Return the [x, y] coordinate for the center point of the cell that contains the specified text.  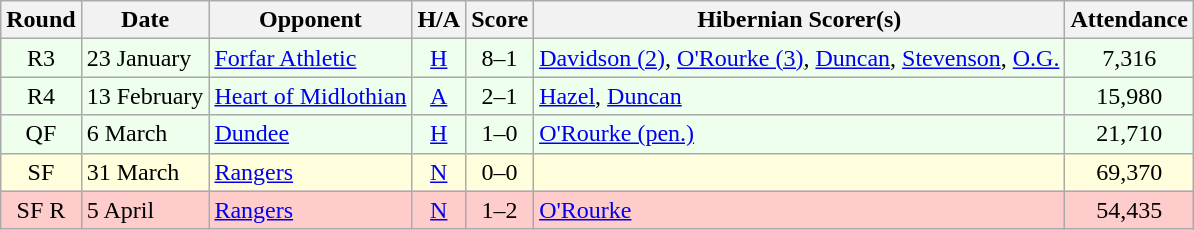
6 March [145, 134]
13 February [145, 96]
O'Rourke (pen.) [800, 134]
SF [41, 172]
H/A [439, 20]
2–1 [500, 96]
54,435 [1129, 210]
21,710 [1129, 134]
15,980 [1129, 96]
Date [145, 20]
31 March [145, 172]
Round [41, 20]
Score [500, 20]
69,370 [1129, 172]
Hibernian Scorer(s) [800, 20]
Opponent [310, 20]
Attendance [1129, 20]
R4 [41, 96]
23 January [145, 58]
SF R [41, 210]
QF [41, 134]
0–0 [500, 172]
Forfar Athletic [310, 58]
A [439, 96]
Heart of Midlothian [310, 96]
Davidson (2), O'Rourke (3), Duncan, Stevenson, O.G. [800, 58]
5 April [145, 210]
Hazel, Duncan [800, 96]
O'Rourke [800, 210]
7,316 [1129, 58]
R3 [41, 58]
1–0 [500, 134]
1–2 [500, 210]
Dundee [310, 134]
8–1 [500, 58]
